Locate the cell with the specified text and output its (X, Y) center coordinate. 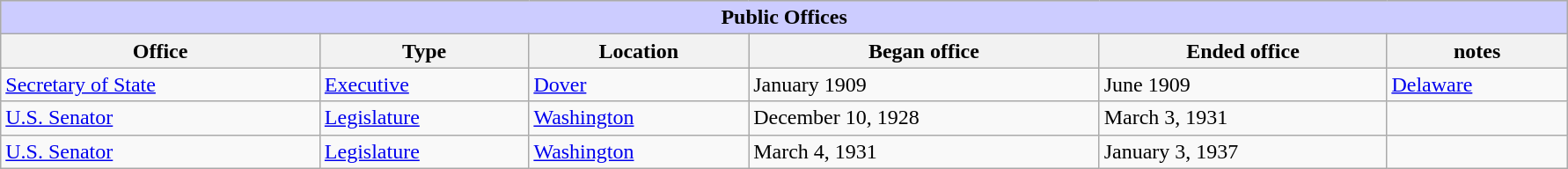
January 1909 (924, 84)
Office (160, 51)
Ended office (1242, 51)
Location (639, 51)
December 10, 1928 (924, 118)
Delaware (1477, 84)
Secretary of State (160, 84)
June 1909 (1242, 84)
March 4, 1931 (924, 151)
Public Offices (785, 18)
March 3, 1931 (1242, 118)
notes (1477, 51)
Began office (924, 51)
January 3, 1937 (1242, 151)
Executive (424, 84)
Dover (639, 84)
Type (424, 51)
